Find where the given text appears and provide that cell's center as [X, Y] coordinate. 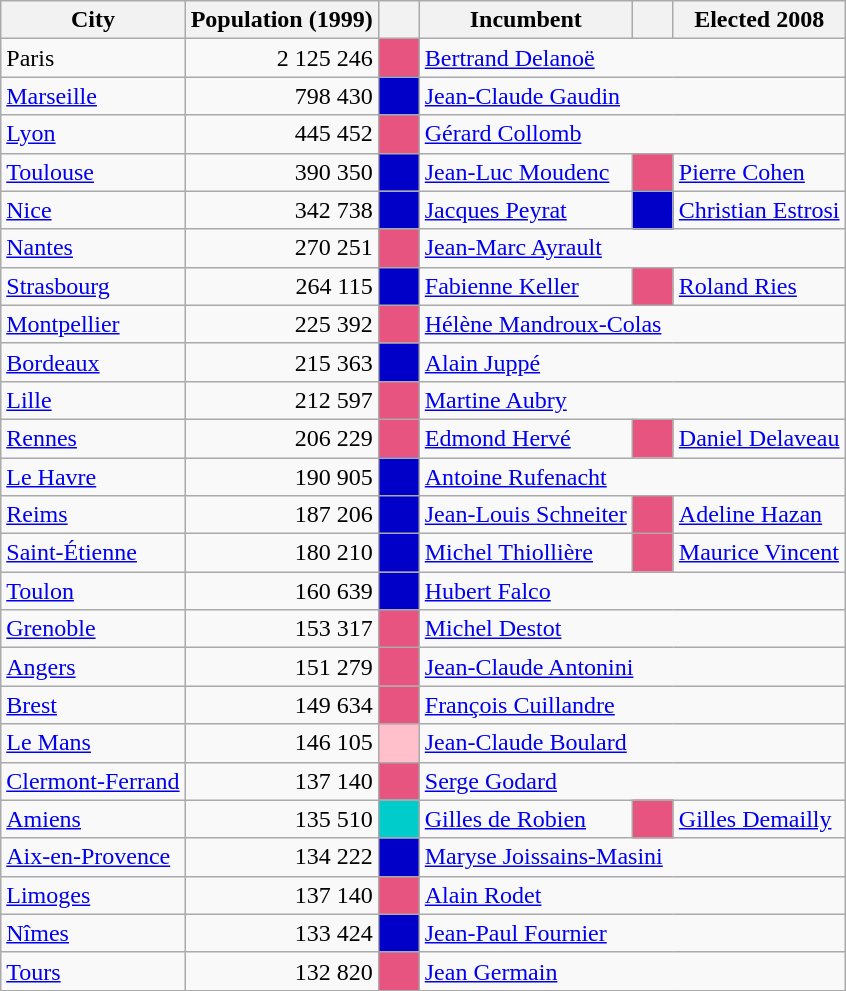
Jean-Claude Antonini [632, 667]
270 251 [282, 248]
Antoine Rufenacht [632, 477]
180 210 [282, 553]
390 350 [282, 172]
2 125 246 [282, 58]
Adeline Hazan [759, 515]
Roland Ries [759, 286]
Grenoble [93, 629]
Strasbourg [93, 286]
Jean-Claude Boulard [632, 743]
Fabienne Keller [526, 286]
Pierre Cohen [759, 172]
264 115 [282, 286]
Saint-Étienne [93, 553]
151 279 [282, 667]
Gilles de Robien [526, 819]
445 452 [282, 134]
Maryse Joissains-Masini [632, 857]
Tours [93, 971]
Jean-Paul Fournier [632, 933]
Le Mans [93, 743]
Population (1999) [282, 20]
Maurice Vincent [759, 553]
Jean-Marc Ayrault [632, 248]
Alain Rodet [632, 895]
Hubert Falco [632, 591]
Limoges [93, 895]
Amiens [93, 819]
132 820 [282, 971]
Christian Estrosi [759, 210]
Toulon [93, 591]
Nice [93, 210]
146 105 [282, 743]
Edmond Hervé [526, 438]
Nantes [93, 248]
City [93, 20]
Hélène Mandroux-Colas [632, 324]
153 317 [282, 629]
Michel Thiollière [526, 553]
Martine Aubry [632, 400]
Angers [93, 667]
Jean-Luc Moudenc [526, 172]
Michel Destot [632, 629]
Bordeaux [93, 362]
Clermont-Ferrand [93, 781]
François Cuillandre [632, 705]
Elected 2008 [759, 20]
135 510 [282, 819]
Brest [93, 705]
Aix-en-Provence [93, 857]
Bertrand Delanoë [632, 58]
215 363 [282, 362]
Jean-Claude Gaudin [632, 96]
Gilles Demailly [759, 819]
Nîmes [93, 933]
342 738 [282, 210]
Jacques Peyrat [526, 210]
225 392 [282, 324]
Alain Juppé [632, 362]
212 597 [282, 400]
206 229 [282, 438]
187 206 [282, 515]
Incumbent [526, 20]
Lille [93, 400]
190 905 [282, 477]
Jean-Louis Schneiter [526, 515]
Reims [93, 515]
Lyon [93, 134]
798 430 [282, 96]
Rennes [93, 438]
Le Havre [93, 477]
133 424 [282, 933]
Montpellier [93, 324]
Jean Germain [632, 971]
Toulouse [93, 172]
Marseille [93, 96]
160 639 [282, 591]
134 222 [282, 857]
Serge Godard [632, 781]
Daniel Delaveau [759, 438]
Paris [93, 58]
149 634 [282, 705]
Gérard Collomb [632, 134]
